From the cell containing the given text, extract its center point as (X, Y) coordinate. 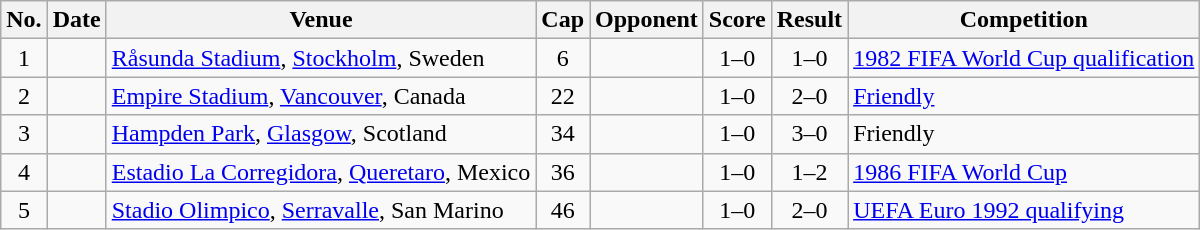
6 (563, 58)
1982 FIFA World Cup qualification (1024, 58)
36 (563, 172)
Cap (563, 20)
Competition (1024, 20)
Result (809, 20)
3–0 (809, 134)
Stadio Olimpico, Serravalle, San Marino (321, 210)
1986 FIFA World Cup (1024, 172)
4 (24, 172)
2 (24, 96)
Hampden Park, Glasgow, Scotland (321, 134)
Estadio La Corregidora, Queretaro, Mexico (321, 172)
Venue (321, 20)
Empire Stadium, Vancouver, Canada (321, 96)
Score (737, 20)
Opponent (647, 20)
5 (24, 210)
UEFA Euro 1992 qualifying (1024, 210)
1 (24, 58)
Date (76, 20)
Råsunda Stadium, Stockholm, Sweden (321, 58)
34 (563, 134)
46 (563, 210)
No. (24, 20)
22 (563, 96)
1–2 (809, 172)
3 (24, 134)
